Output the [x, y] coordinate of the center of the cell containing the given text.  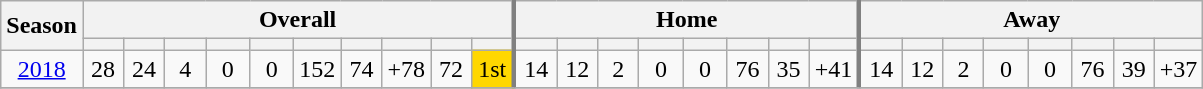
Season [42, 26]
28 [102, 69]
72 [452, 69]
74 [362, 69]
+37 [1178, 69]
2018 [42, 69]
+78 [406, 69]
24 [144, 69]
+41 [834, 69]
Overall [298, 20]
Home [686, 20]
1st [494, 69]
39 [1134, 69]
35 [788, 69]
Away [1031, 20]
4 [186, 69]
152 [318, 69]
